For the text-containing cell, return its midpoint in [X, Y] coordinate format. 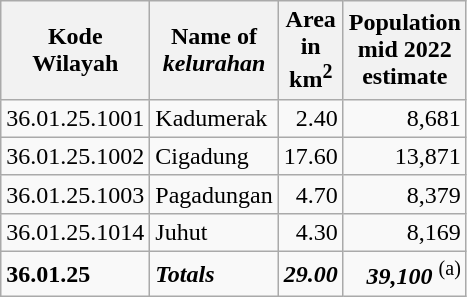
Pagadungan [214, 194]
4.70 [310, 194]
2.40 [310, 118]
36.01.25 [76, 274]
Juhut [214, 232]
Cigadung [214, 156]
Area in km2 [310, 50]
8,169 [404, 232]
8,379 [404, 194]
Name of kelurahan [214, 50]
13,871 [404, 156]
Populationmid 2022estimate [404, 50]
Kode Wilayah [76, 50]
39,100 (a) [404, 274]
36.01.25.1001 [76, 118]
8,681 [404, 118]
36.01.25.1003 [76, 194]
36.01.25.1002 [76, 156]
29.00 [310, 274]
36.01.25.1014 [76, 232]
4.30 [310, 232]
Kadumerak [214, 118]
Totals [214, 274]
17.60 [310, 156]
